Extract the (x, y) coordinate from the center of the cell holding the provided text.  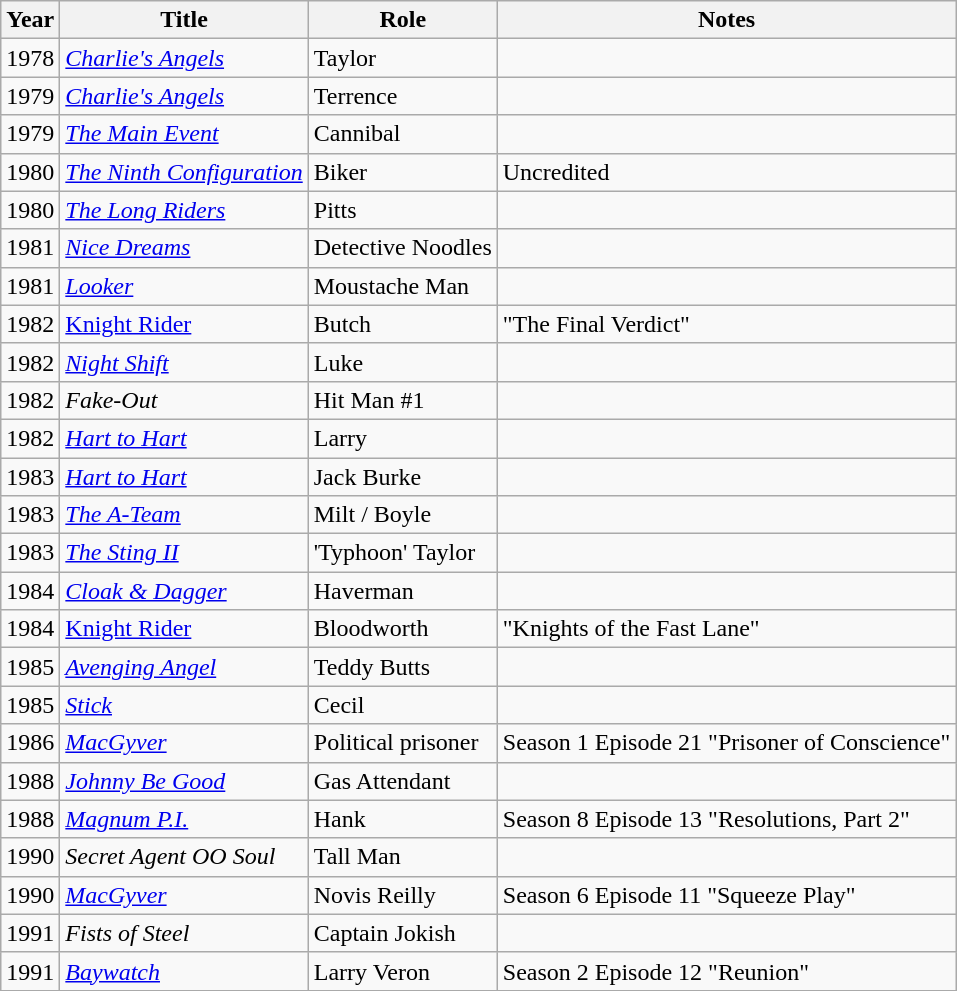
Detective Noodles (402, 248)
Role (402, 20)
Fists of Steel (184, 933)
Nice Dreams (184, 248)
Political prisoner (402, 743)
"The Final Verdict" (726, 324)
Cannibal (402, 134)
Title (184, 20)
Biker (402, 172)
"Knights of the Fast Lane" (726, 629)
Novis Reilly (402, 895)
Night Shift (184, 362)
Haverman (402, 591)
Hit Man #1 (402, 400)
Moustache Man (402, 286)
Milt / Boyle (402, 515)
Year (30, 20)
Jack Burke (402, 477)
1978 (30, 58)
Avenging Angel (184, 667)
Captain Jokish (402, 933)
Butch (402, 324)
Luke (402, 362)
Terrence (402, 96)
Bloodworth (402, 629)
1986 (30, 743)
Season 1 Episode 21 "Prisoner of Conscience" (726, 743)
Magnum P.I. (184, 819)
Looker (184, 286)
Baywatch (184, 971)
Cloak & Dagger (184, 591)
The A-Team (184, 515)
Secret Agent OO Soul (184, 857)
The Main Event (184, 134)
Taylor (402, 58)
Pitts (402, 210)
Gas Attendant (402, 781)
Johnny Be Good (184, 781)
The Long Riders (184, 210)
Notes (726, 20)
Uncredited (726, 172)
Larry (402, 438)
Stick (184, 705)
'Typhoon' Taylor (402, 553)
Fake-Out (184, 400)
Season 2 Episode 12 "Reunion" (726, 971)
The Sting II (184, 553)
The Ninth Configuration (184, 172)
Season 6 Episode 11 "Squeeze Play" (726, 895)
Teddy Butts (402, 667)
Hank (402, 819)
Larry Veron (402, 971)
Tall Man (402, 857)
Cecil (402, 705)
Season 8 Episode 13 "Resolutions, Part 2" (726, 819)
